Provide the [X, Y] coordinate of the cell's center where the given text is located.  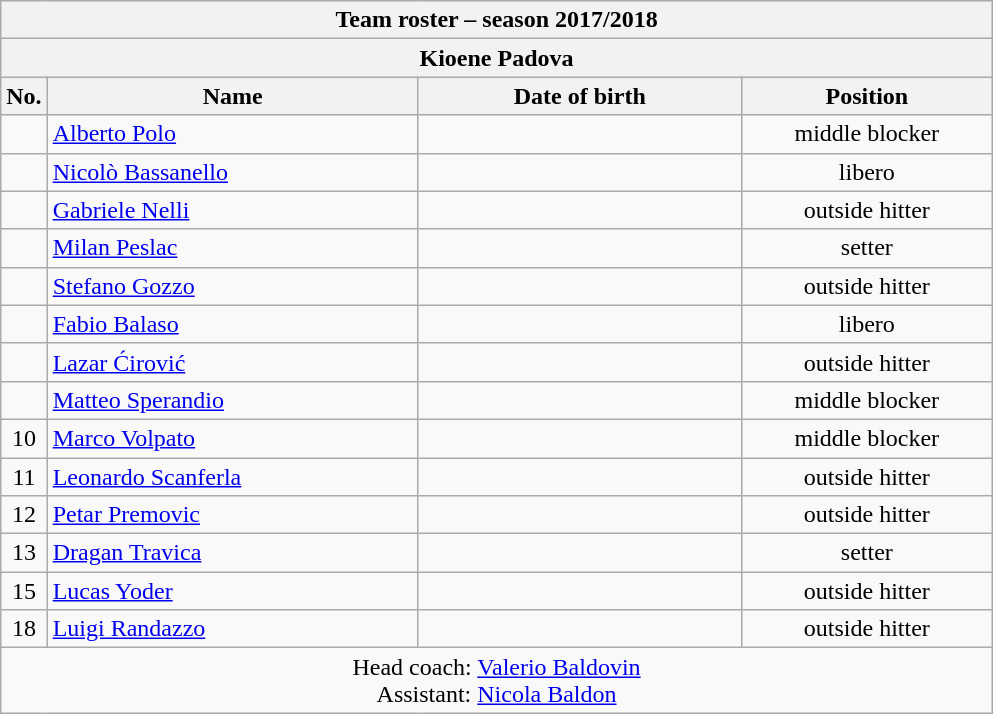
Date of birth [580, 96]
Team roster – season 2017/2018 [497, 20]
Kioene Padova [497, 58]
Name [232, 96]
12 [24, 515]
18 [24, 629]
Position [866, 96]
Fabio Balaso [232, 324]
Milan Peslac [232, 248]
Matteo Sperandio [232, 400]
Stefano Gozzo [232, 286]
Dragan Travica [232, 553]
Head coach: Valerio BaldovinAssistant: Nicola Baldon [497, 680]
10 [24, 438]
15 [24, 591]
11 [24, 477]
Petar Premovic [232, 515]
13 [24, 553]
Luigi Randazzo [232, 629]
Gabriele Nelli [232, 210]
Alberto Polo [232, 134]
No. [24, 96]
Lucas Yoder [232, 591]
Nicolò Bassanello [232, 172]
Leonardo Scanferla [232, 477]
Marco Volpato [232, 438]
Lazar Ćirović [232, 362]
